Capture the cell that displays the provided text and extract its [x, y] central coordinate. 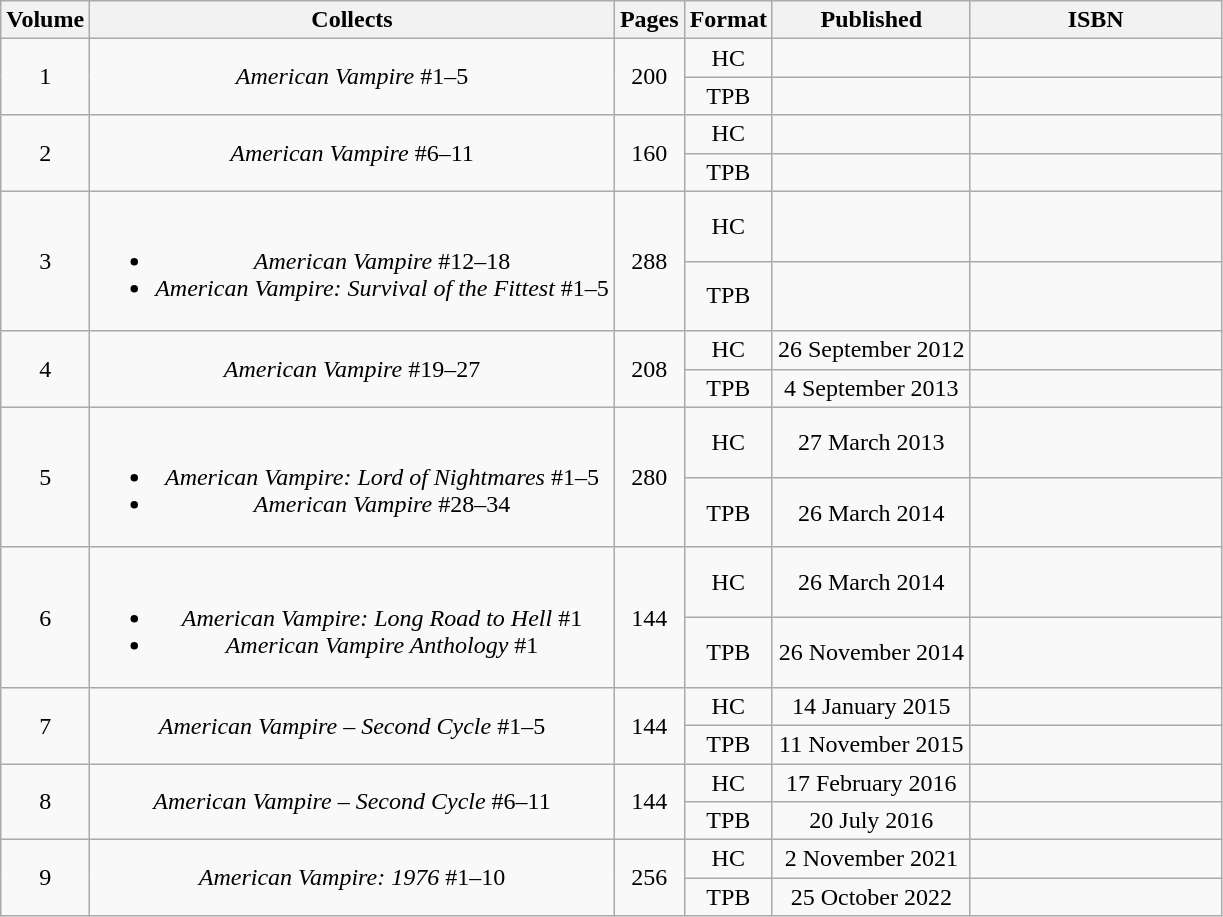
160 [649, 153]
American Vampire #1–5 [352, 77]
American Vampire: Lord of Nightmares #1–5American Vampire #28–34 [352, 477]
4 September 2013 [871, 388]
Format [728, 20]
26 November 2014 [871, 652]
11 November 2015 [871, 744]
1 [46, 77]
200 [649, 77]
2 [46, 153]
American Vampire – Second Cycle #6–11 [352, 802]
9 [46, 878]
Pages [649, 20]
ISBN [1096, 20]
17 February 2016 [871, 783]
5 [46, 477]
208 [649, 369]
American Vampire #6–11 [352, 153]
27 March 2013 [871, 442]
Volume [46, 20]
288 [649, 261]
25 October 2022 [871, 897]
American Vampire – Second Cycle #1–5 [352, 725]
4 [46, 369]
7 [46, 725]
26 September 2012 [871, 350]
Collects [352, 20]
3 [46, 261]
6 [46, 617]
American Vampire #12–18American Vampire: Survival of the Fittest #1–5 [352, 261]
280 [649, 477]
14 January 2015 [871, 706]
256 [649, 878]
American Vampire #19–27 [352, 369]
American Vampire: 1976 #1–10 [352, 878]
2 November 2021 [871, 859]
Published [871, 20]
8 [46, 802]
American Vampire: Long Road to Hell #1American Vampire Anthology #1 [352, 617]
20 July 2016 [871, 821]
